Detect which cell encompasses the target text, then output its [x, y] center coordinate. 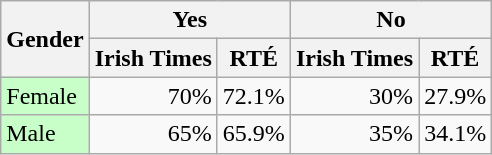
35% [354, 134]
No [390, 20]
27.9% [456, 96]
65.9% [254, 134]
Male [45, 134]
70% [153, 96]
72.1% [254, 96]
Gender [45, 39]
30% [354, 96]
Yes [190, 20]
Female [45, 96]
34.1% [456, 134]
65% [153, 134]
